Extract the [x, y] coordinate from the center of the cell holding the provided text.  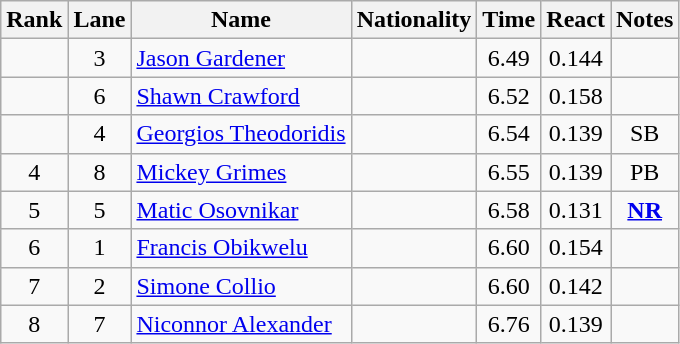
SB [644, 134]
1 [100, 248]
React [576, 20]
3 [100, 58]
6.76 [509, 324]
Shawn Crawford [241, 96]
6.49 [509, 58]
6.55 [509, 172]
Jason Gardener [241, 58]
Matic Osovnikar [241, 210]
Mickey Grimes [241, 172]
2 [100, 286]
0.142 [576, 286]
Time [509, 20]
0.158 [576, 96]
Name [241, 20]
0.131 [576, 210]
Georgios Theodoridis [241, 134]
0.144 [576, 58]
Niconnor Alexander [241, 324]
0.154 [576, 248]
6.54 [509, 134]
Lane [100, 20]
PB [644, 172]
Francis Obikwelu [241, 248]
6.58 [509, 210]
Rank [34, 20]
NR [644, 210]
Simone Collio [241, 286]
Notes [644, 20]
6.52 [509, 96]
Nationality [414, 20]
